Return the [X, Y] coordinate for the center point of the cell that contains the specified text.  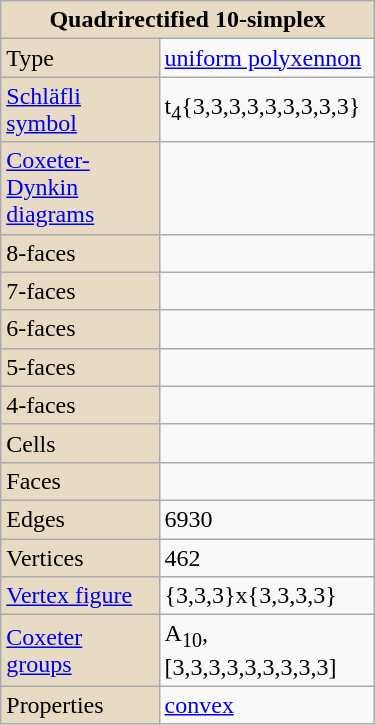
6930 [266, 519]
8-faces [80, 253]
Type [80, 58]
Vertex figure [80, 596]
6-faces [80, 329]
Coxeter-Dynkin diagrams [80, 188]
4-faces [80, 405]
t4{3,3,3,3,3,3,3,3,3} [266, 110]
Quadrirectified 10-simplex [188, 20]
Properties [80, 705]
Edges [80, 519]
7-faces [80, 291]
Vertices [80, 557]
Schläfli symbol [80, 110]
{3,3,3}x{3,3,3,3} [266, 596]
A10, [3,3,3,3,3,3,3,3,3] [266, 650]
Faces [80, 481]
convex [266, 705]
5-faces [80, 367]
Cells [80, 443]
uniform polyxennon [266, 58]
Coxeter groups [80, 650]
462 [266, 557]
